Scan for the cell matching the given text and deliver its [X, Y] coordinate at center. 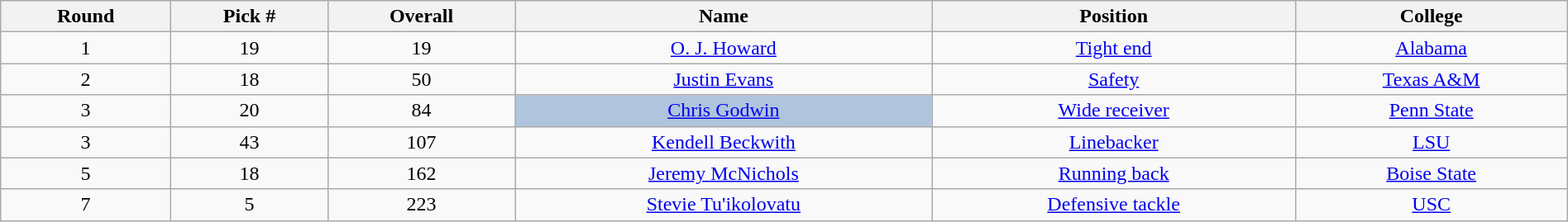
Boise State [1431, 173]
O. J. Howard [724, 48]
Justin Evans [724, 79]
Name [724, 17]
Texas A&M [1431, 79]
Overall [422, 17]
Linebacker [1113, 142]
223 [422, 205]
162 [422, 173]
20 [249, 111]
7 [86, 205]
Safety [1113, 79]
Position [1113, 17]
Pick # [249, 17]
2 [86, 79]
43 [249, 142]
Alabama [1431, 48]
Kendell Beckwith [724, 142]
1 [86, 48]
Chris Godwin [724, 111]
Round [86, 17]
84 [422, 111]
USC [1431, 205]
Stevie Tu'ikolovatu [724, 205]
Defensive tackle [1113, 205]
LSU [1431, 142]
Tight end [1113, 48]
Penn State [1431, 111]
Wide receiver [1113, 111]
Running back [1113, 173]
50 [422, 79]
Jeremy McNichols [724, 173]
107 [422, 142]
College [1431, 17]
